Identify which cell holds the provided text, then report its (X, Y) central coordinate. 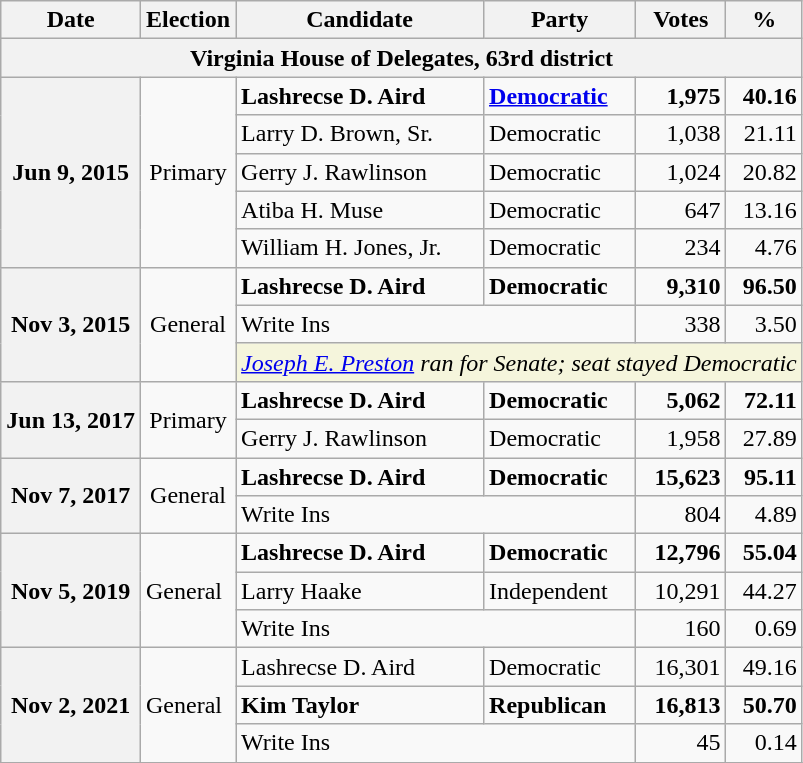
Votes (681, 20)
50.70 (764, 705)
1,024 (681, 172)
4.76 (764, 248)
160 (681, 629)
55.04 (764, 553)
3.50 (764, 324)
Candidate (360, 20)
Nov 7, 2017 (71, 496)
72.11 (764, 400)
Larry D. Brown, Sr. (360, 134)
Republican (560, 705)
13.16 (764, 210)
9,310 (681, 286)
Jun 9, 2015 (71, 172)
96.50 (764, 286)
William H. Jones, Jr. (360, 248)
21.11 (764, 134)
Party (560, 20)
Jun 13, 2017 (71, 419)
16,813 (681, 705)
% (764, 20)
1,038 (681, 134)
Virginia House of Delegates, 63rd district (402, 58)
Nov 3, 2015 (71, 324)
Nov 5, 2019 (71, 591)
5,062 (681, 400)
44.27 (764, 591)
0.14 (764, 743)
0.69 (764, 629)
12,796 (681, 553)
Date (71, 20)
40.16 (764, 96)
15,623 (681, 477)
1,975 (681, 96)
338 (681, 324)
Joseph E. Preston ran for Senate; seat stayed Democratic (520, 362)
4.89 (764, 515)
Nov 2, 2021 (71, 705)
Larry Haake (360, 591)
Election (188, 20)
1,958 (681, 438)
20.82 (764, 172)
Atiba H. Muse (360, 210)
647 (681, 210)
804 (681, 515)
Independent (560, 591)
16,301 (681, 667)
95.11 (764, 477)
49.16 (764, 667)
27.89 (764, 438)
10,291 (681, 591)
Kim Taylor (360, 705)
234 (681, 248)
45 (681, 743)
